From the cell containing the given text, extract its center point as [X, Y] coordinate. 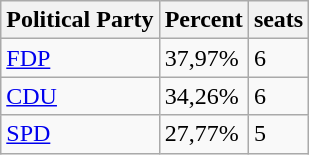
5 [278, 134]
CDU [80, 96]
seats [278, 20]
Percent [204, 20]
27,77% [204, 134]
34,26% [204, 96]
FDP [80, 58]
37,97% [204, 58]
SPD [80, 134]
Political Party [80, 20]
